Extract the [X, Y] coordinate from the center of the cell holding the provided text.  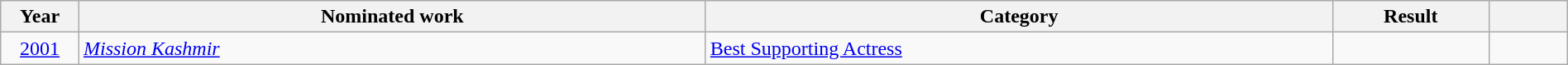
Result [1411, 17]
Nominated work [392, 17]
Category [1019, 17]
Best Supporting Actress [1019, 48]
Mission Kashmir [392, 48]
2001 [40, 48]
Year [40, 17]
